Provide the [x, y] coordinate of the cell's center where the given text is located.  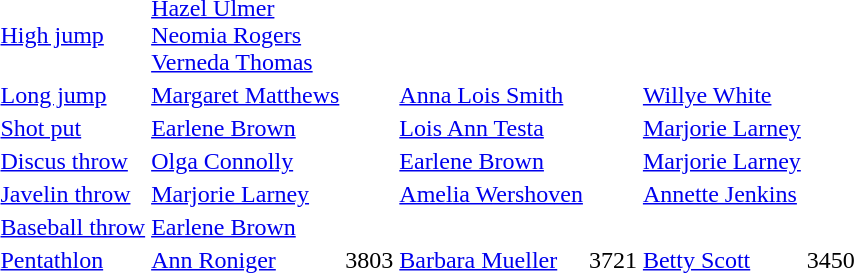
Annette Jenkins [722, 194]
Anna Lois Smith [492, 95]
Margaret Matthews [246, 95]
Amelia Wershoven [492, 194]
Willye White [722, 95]
Lois Ann Testa [492, 128]
Olga Connolly [246, 161]
